From the cell containing the given text, extract its center point as [x, y] coordinate. 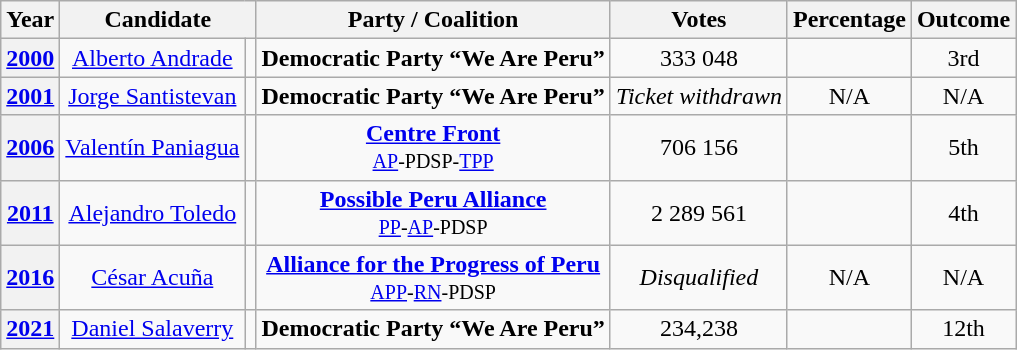
2016 [30, 278]
234,238 [698, 329]
4th [963, 212]
Votes [698, 20]
Ticket withdrawn [698, 96]
2000 [30, 58]
Centre FrontAP-PDSP-TPP [433, 148]
2021 [30, 329]
Valentín Paniagua [152, 148]
3rd [963, 58]
Alliance for the Progress of PeruAPP-RN-PDSP [433, 278]
333 048 [698, 58]
Jorge Santistevan [152, 96]
César Acuña [152, 278]
706 156 [698, 148]
2011 [30, 212]
Disqualified [698, 278]
12th [963, 329]
Party / Coalition [433, 20]
Alejandro Toledo [152, 212]
Outcome [963, 20]
2 289 561 [698, 212]
Percentage [849, 20]
2001 [30, 96]
2006 [30, 148]
Possible Peru AlliancePP-AP-PDSP [433, 212]
Candidate [158, 20]
5th [963, 148]
Year [30, 20]
Daniel Salaverry [152, 329]
Alberto Andrade [152, 58]
